Detect which cell encompasses the target text, then output its [x, y] center coordinate. 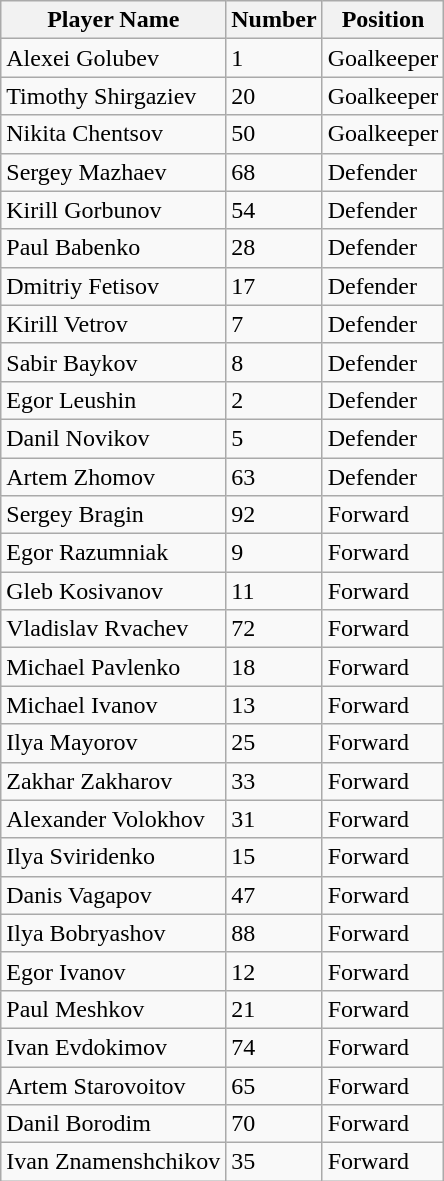
Player Name [114, 20]
17 [274, 286]
Artem Starovoitov [114, 1085]
Sergey Mazhaev [114, 172]
2 [274, 400]
33 [274, 781]
21 [274, 1009]
Alexander Volokhov [114, 819]
88 [274, 933]
Timothy Shirgaziev [114, 96]
12 [274, 971]
63 [274, 477]
Paul Babenko [114, 248]
Vladislav Rvachev [114, 629]
Kirill Vetrov [114, 324]
8 [274, 362]
Sergey Bragin [114, 515]
13 [274, 705]
74 [274, 1047]
Dmitriy Fetisov [114, 286]
5 [274, 438]
Michael Ivanov [114, 705]
7 [274, 324]
28 [274, 248]
Ivan Znamenshchikov [114, 1162]
Sabir Baykov [114, 362]
68 [274, 172]
18 [274, 667]
65 [274, 1085]
35 [274, 1162]
Nikita Chentsov [114, 134]
15 [274, 857]
92 [274, 515]
Michael Pavlenko [114, 667]
25 [274, 743]
Danil Borodim [114, 1124]
50 [274, 134]
Ilya Sviridenko [114, 857]
11 [274, 591]
Paul Meshkov [114, 1009]
Zakhar Zakharov [114, 781]
1 [274, 58]
Egor Ivanov [114, 971]
Position [383, 20]
Ilya Mayorov [114, 743]
47 [274, 895]
Artem Zhomov [114, 477]
70 [274, 1124]
Egor Razumniak [114, 553]
Alexei Golubev [114, 58]
Danil Novikov [114, 438]
Gleb Kosivanov [114, 591]
9 [274, 553]
72 [274, 629]
20 [274, 96]
31 [274, 819]
Ivan Evdokimov [114, 1047]
Number [274, 20]
Kirill Gorbunov [114, 210]
Danis Vagapov [114, 895]
54 [274, 210]
Ilya Bobryashov [114, 933]
Egor Leushin [114, 400]
